Determine the (x, y) coordinate at the center of the cell enclosing the given text.  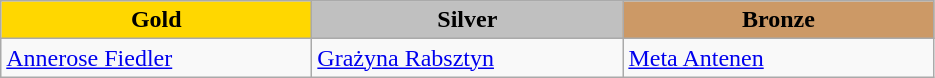
Annerose Fiedler (156, 58)
Grażyna Rabsztyn (468, 58)
Silver (468, 20)
Gold (156, 20)
Meta Antenen (778, 58)
Bronze (778, 20)
